Determine the (x, y) coordinate at the center of the cell enclosing the given text.  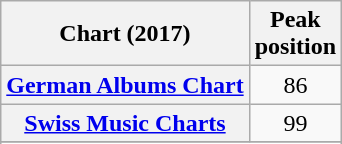
86 (295, 85)
Chart (2017) (125, 34)
Peakposition (295, 34)
German Albums Chart (125, 85)
99 (295, 123)
Swiss Music Charts (125, 123)
